Identify which cell holds the provided text, then report its (x, y) central coordinate. 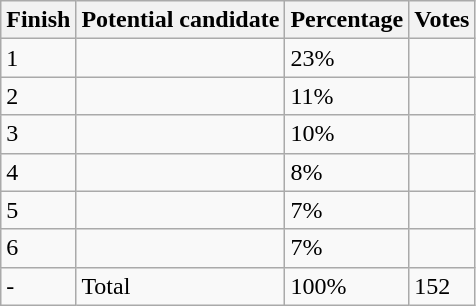
- (38, 286)
100% (347, 286)
152 (442, 286)
Potential candidate (180, 20)
Percentage (347, 20)
6 (38, 248)
5 (38, 210)
2 (38, 96)
23% (347, 58)
4 (38, 172)
Votes (442, 20)
10% (347, 134)
Total (180, 286)
1 (38, 58)
Finish (38, 20)
8% (347, 172)
11% (347, 96)
3 (38, 134)
